Return (X, Y) of the center of cell containing provided text 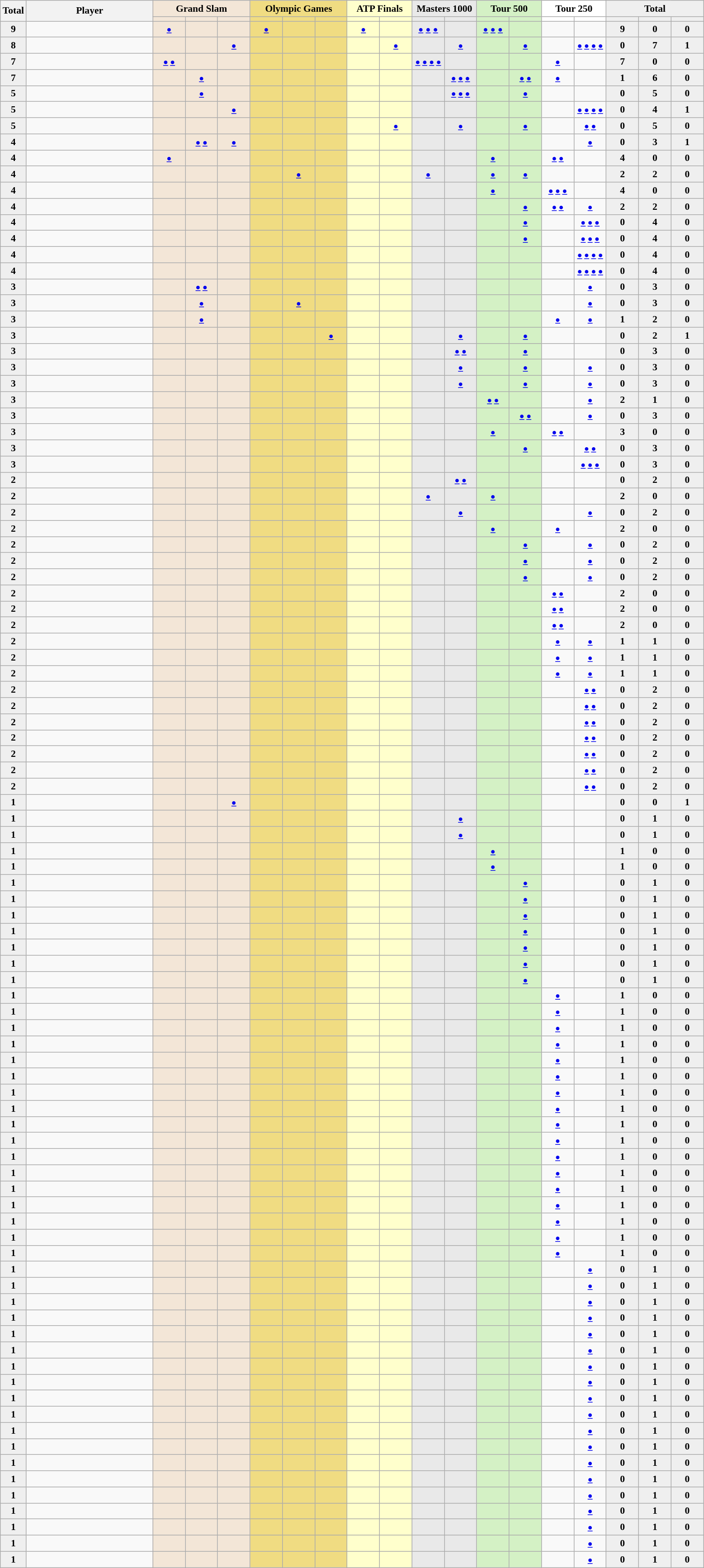
Tour 500 (509, 9)
Player (90, 11)
Masters 1000 (444, 9)
6 (655, 78)
Olympic Games (298, 9)
Grand Slam (202, 9)
Tour 250 (574, 9)
ATP Finals (380, 9)
8 (14, 46)
